Determine the (x, y) coordinate at the center of the cell enclosing the given text.  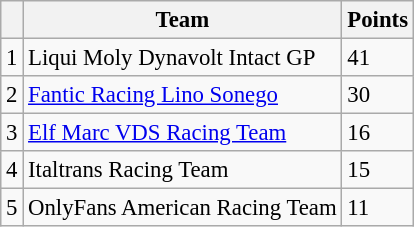
Points (378, 20)
16 (378, 133)
41 (378, 58)
Liqui Moly Dynavolt Intact GP (182, 58)
11 (378, 208)
15 (378, 170)
OnlyFans American Racing Team (182, 208)
Team (182, 20)
4 (12, 170)
3 (12, 133)
30 (378, 95)
2 (12, 95)
5 (12, 208)
Italtrans Racing Team (182, 170)
Elf Marc VDS Racing Team (182, 133)
Fantic Racing Lino Sonego (182, 95)
1 (12, 58)
